Output the [x, y] coordinate of the center of the cell containing the given text.  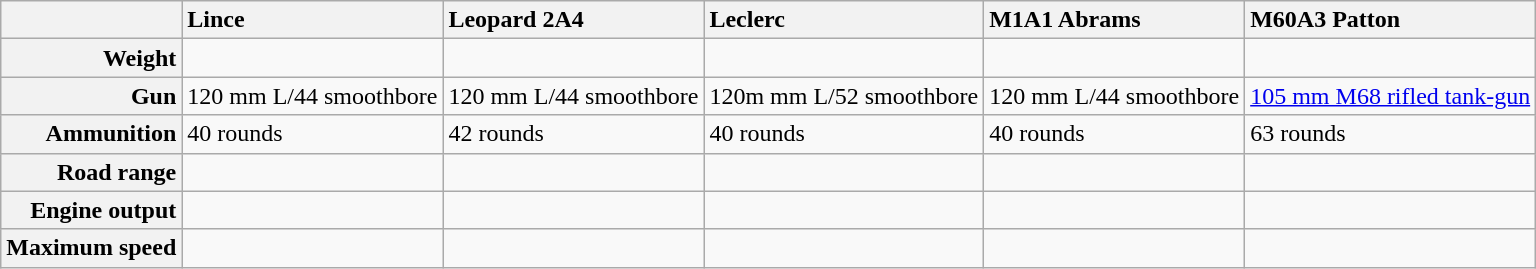
120m mm L/52 smoothbore [844, 96]
42 rounds [574, 134]
Weight [92, 58]
Maximum speed [92, 248]
M60A3 Patton [1390, 20]
63 rounds [1390, 134]
M1A1 Abrams [1114, 20]
Gun [92, 96]
Road range [92, 172]
105 mm M68 rifled tank-gun [1390, 96]
Engine output [92, 210]
Leclerc [844, 20]
Lince [312, 20]
Leopard 2A4 [574, 20]
Ammunition [92, 134]
